Return the [X, Y] coordinate for the center point of the cell that contains the specified text.  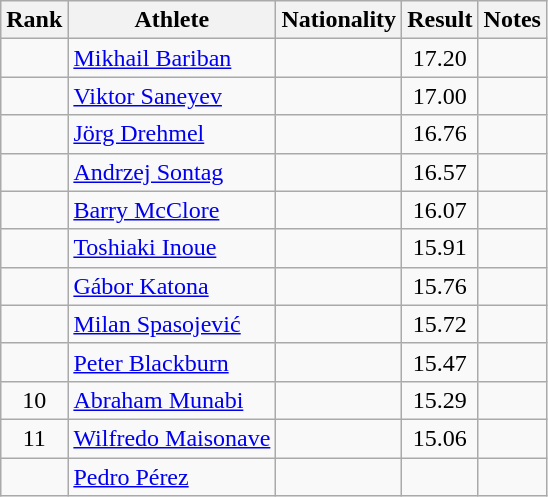
15.47 [440, 362]
Viktor Saneyev [172, 96]
Nationality [339, 20]
Wilfredo Maisonave [172, 438]
15.72 [440, 324]
Result [440, 20]
11 [34, 438]
Toshiaki Inoue [172, 248]
Pedro Pérez [172, 477]
Peter Blackburn [172, 362]
15.91 [440, 248]
Gábor Katona [172, 286]
16.76 [440, 134]
Abraham Munabi [172, 400]
Jörg Drehmel [172, 134]
Athlete [172, 20]
Notes [512, 20]
17.20 [440, 58]
16.57 [440, 172]
15.06 [440, 438]
Milan Spasojević [172, 324]
15.29 [440, 400]
Mikhail Bariban [172, 58]
Rank [34, 20]
17.00 [440, 96]
Barry McClore [172, 210]
15.76 [440, 286]
10 [34, 400]
Andrzej Sontag [172, 172]
16.07 [440, 210]
